Search for the cell housing the specified text and yield its [x, y] center coordinate. 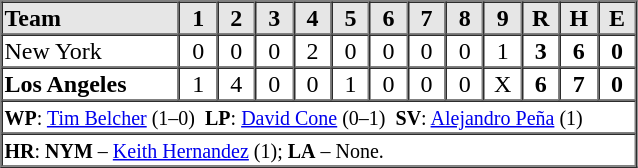
Team [91, 18]
H [579, 18]
HR: NYM – Keith Hernandez (1); LA – None. [319, 150]
Los Angeles [91, 84]
9 [503, 18]
New York [91, 50]
8 [465, 18]
X [503, 84]
5 [350, 18]
R [541, 18]
E [617, 18]
WP: Tim Belcher (1–0) LP: David Cone (0–1) SV: Alejandro Peña (1) [319, 116]
